Extract the [X, Y] coordinate from the center of the cell holding the provided text.  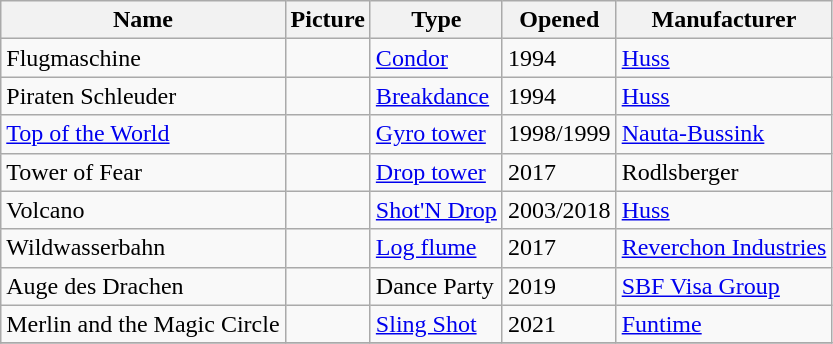
SBF Visa Group [724, 286]
Piraten Schleuder [143, 96]
Name [143, 20]
Picture [328, 20]
Type [436, 20]
Tower of Fear [143, 172]
2019 [559, 286]
Rodlsberger [724, 172]
Sling Shot [436, 324]
Flugmaschine [143, 58]
Volcano [143, 210]
2021 [559, 324]
Breakdance [436, 96]
Shot'N Drop [436, 210]
Merlin and the Magic Circle [143, 324]
Gyro tower [436, 134]
1998/1999 [559, 134]
Top of the World [143, 134]
2003/2018 [559, 210]
Wildwasserbahn [143, 248]
Reverchon Industries [724, 248]
Dance Party [436, 286]
Nauta-Bussink [724, 134]
Opened [559, 20]
Log flume [436, 248]
Condor [436, 58]
Manufacturer [724, 20]
Auge des Drachen [143, 286]
Funtime [724, 324]
Drop tower [436, 172]
